Capture the cell that displays the provided text and extract its [x, y] central coordinate. 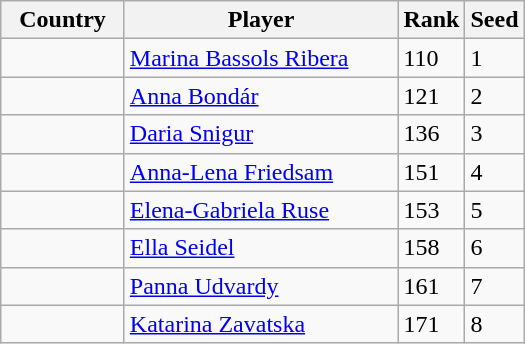
110 [432, 58]
4 [494, 172]
8 [494, 324]
Panna Udvardy [261, 286]
Player [261, 20]
Katarina Zavatska [261, 324]
5 [494, 210]
136 [432, 134]
Marina Bassols Ribera [261, 58]
Daria Snigur [261, 134]
Country [63, 20]
151 [432, 172]
Elena-Gabriela Ruse [261, 210]
1 [494, 58]
161 [432, 286]
Anna Bondár [261, 96]
153 [432, 210]
171 [432, 324]
7 [494, 286]
Rank [432, 20]
158 [432, 248]
Anna-Lena Friedsam [261, 172]
6 [494, 248]
Ella Seidel [261, 248]
2 [494, 96]
121 [432, 96]
3 [494, 134]
Seed [494, 20]
